Return the [X, Y] coordinate for the center point of the cell that contains the specified text.  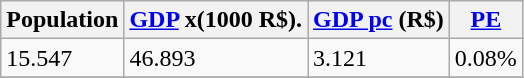
0.08% [486, 58]
46.893 [216, 58]
GDP x(1000 R$). [216, 20]
3.121 [379, 58]
GDP pc (R$) [379, 20]
15.547 [62, 58]
Population [62, 20]
PE [486, 20]
